Extract the (x, y) coordinate from the center of the cell holding the provided text.  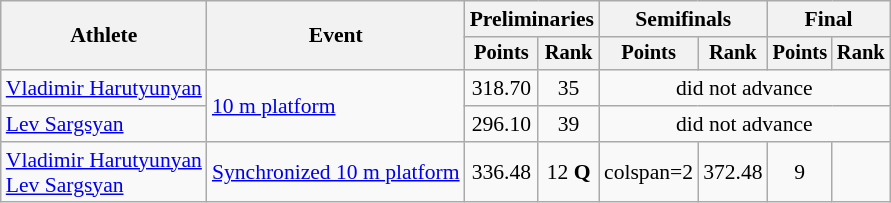
Semifinals (684, 19)
10 m platform (336, 106)
39 (568, 124)
Synchronized 10 m platform (336, 172)
35 (568, 88)
12 Q (568, 172)
Final (829, 19)
372.48 (732, 172)
318.70 (502, 88)
Lev Sargsyan (104, 124)
Athlete (104, 36)
336.48 (502, 172)
Preliminaries (532, 19)
296.10 (502, 124)
Vladimir HarutyunyanLev Sargsyan (104, 172)
Event (336, 36)
Vladimir Harutyunyan (104, 88)
9 (800, 172)
colspan=2 (648, 172)
